Locate the cell with the specified text and output its (x, y) center coordinate. 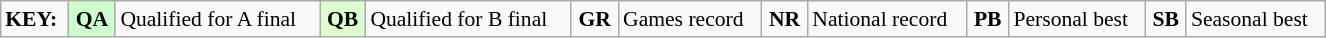
QB (342, 19)
Personal best (1076, 19)
NR (784, 19)
Qualified for A final (218, 19)
Qualified for B final (468, 19)
KEY: (34, 19)
QA (92, 19)
National record (887, 19)
SB (1166, 19)
GR (594, 19)
PB (988, 19)
Games record (690, 19)
Seasonal best (1256, 19)
